Detect which cell encompasses the target text, then output its (x, y) center coordinate. 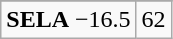
SELA −16.5 (68, 20)
62 (154, 20)
